Output the [X, Y] coordinate of the center of the cell containing the given text.  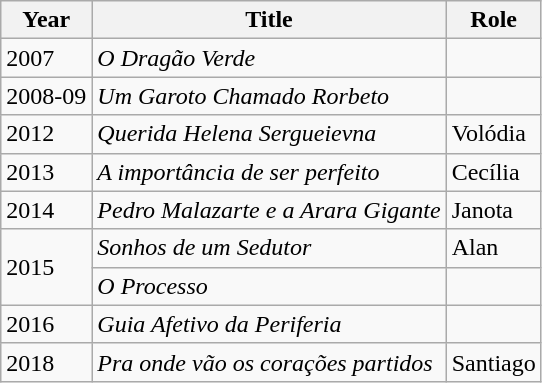
Cecília [494, 172]
Year [46, 20]
Role [494, 20]
Um Garoto Chamado Rorbeto [269, 96]
Title [269, 20]
Volódia [494, 134]
Santiago [494, 362]
2012 [46, 134]
2008-09 [46, 96]
Pedro Malazarte e a Arara Gigante [269, 210]
Guia Afetivo da Periferia [269, 324]
Sonhos de um Sedutor [269, 248]
2016 [46, 324]
2015 [46, 267]
2007 [46, 58]
Pra onde vão os corações partidos [269, 362]
2013 [46, 172]
Janota [494, 210]
2018 [46, 362]
A importância de ser perfeito [269, 172]
O Processo [269, 286]
2014 [46, 210]
Querida Helena Sergueievna [269, 134]
O Dragão Verde [269, 58]
Alan [494, 248]
